From the cell containing the given text, extract its center point as (X, Y) coordinate. 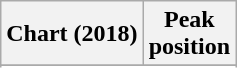
Chart (2018) (72, 34)
Peakposition (189, 34)
